Find where the given text appears and provide that cell's center as (X, Y) coordinate. 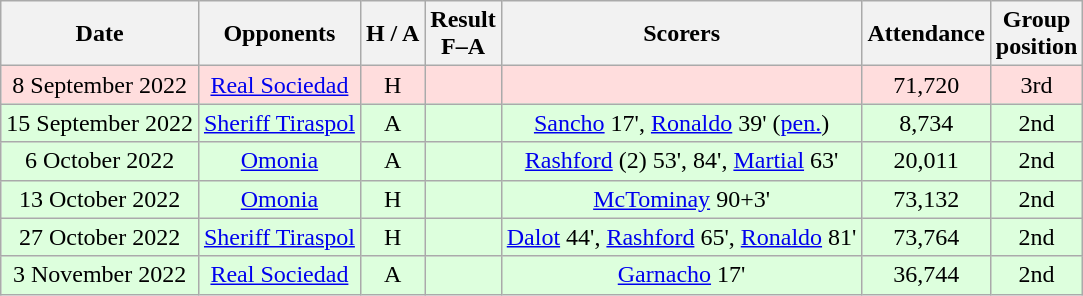
36,744 (926, 275)
Date (100, 34)
McTominay 90+3' (682, 199)
3rd (1036, 85)
Attendance (926, 34)
8 September 2022 (100, 85)
73,132 (926, 199)
3 November 2022 (100, 275)
27 October 2022 (100, 237)
6 October 2022 (100, 161)
Dalot 44', Rashford 65', Ronaldo 81' (682, 237)
73,764 (926, 237)
71,720 (926, 85)
Groupposition (1036, 34)
13 October 2022 (100, 199)
Rashford (2) 53', 84', Martial 63' (682, 161)
Scorers (682, 34)
Sancho 17', Ronaldo 39' (pen.) (682, 123)
8,734 (926, 123)
20,011 (926, 161)
ResultF–A (463, 34)
Garnacho 17' (682, 275)
15 September 2022 (100, 123)
H / A (392, 34)
Opponents (279, 34)
